Scan for the cell matching the given text and deliver its [X, Y] coordinate at center. 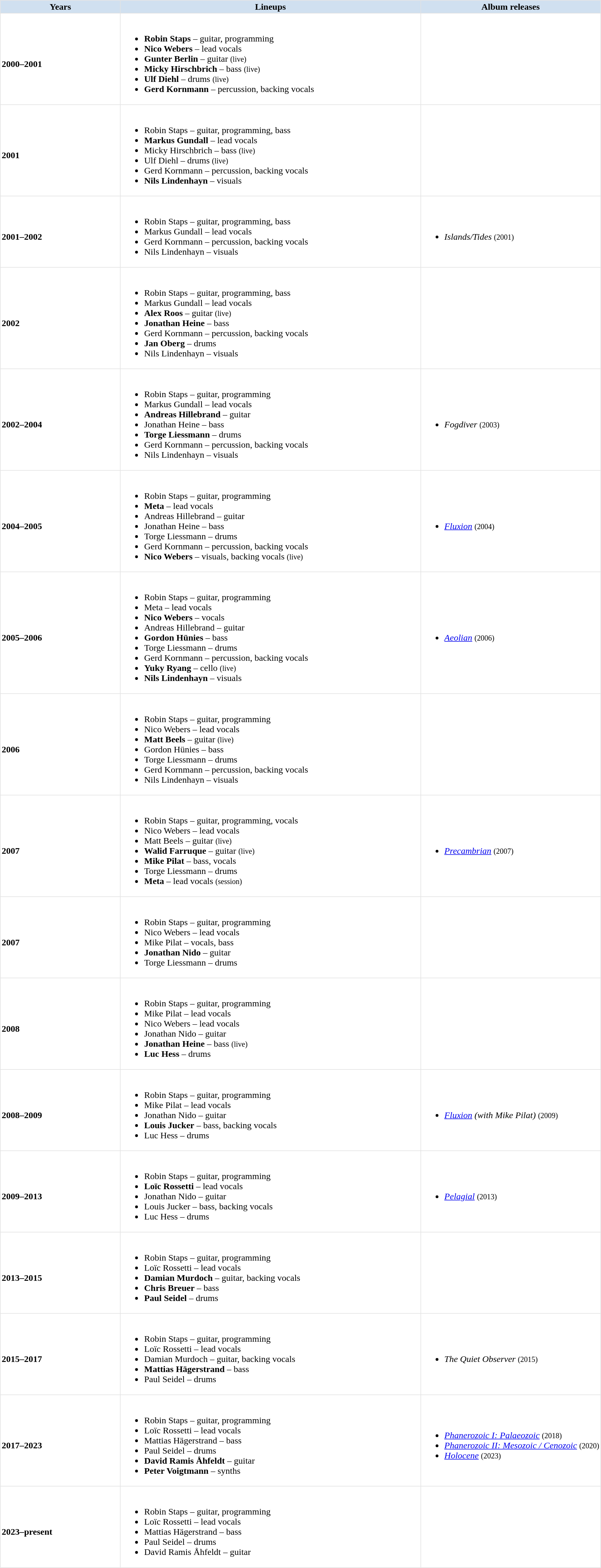
2001–2002 [61, 231]
Album releases [511, 7]
Precambrian (2007) [511, 846]
Robin Staps – guitar, programmingNico Webers – lead vocalsMike Pilat – vocals, bassJonathan Nido – guitarTorge Liessmann – drums [271, 938]
2017–2023 [61, 1440]
2002 [61, 318]
2009–2013 [61, 1191]
The Quiet Observer (2015) [511, 1354]
2005–2006 [61, 633]
2000–2001 [61, 59]
2013–2015 [61, 1273]
Robin Staps – guitar, programmingLoïc Rossetti – lead vocalsDamian Murdoch – guitar, backing vocalsMattias Hägerstrand – bassPaul Seidel – drums [271, 1354]
Robin Staps – guitar, programmingMike Pilat – lead vocalsNico Webers – lead vocalsJonathan Nido – guitarJonathan Heine – bass (live)Luc Hess – drums [271, 1024]
Robin Staps – guitar, programmingLoïc Rossetti – lead vocalsDamian Murdoch – guitar, backing vocalsChris Breuer – bassPaul Seidel – drums [271, 1273]
2015–2017 [61, 1354]
2001 [61, 150]
Fogdiver (2003) [511, 420]
Fluxion (2004) [511, 521]
Fluxion (with Mike Pilat) (2009) [511, 1110]
2008 [61, 1024]
2023–present [61, 1527]
2002–2004 [61, 420]
Phanerozoic I: Palaeozoic (2018)Phanerozoic II: Mesozoic / Cenozoic (2020)Holocene (2023) [511, 1440]
Robin Staps – guitar, programmingLoïc Rossetti – lead vocalsJonathan Nido – guitarLouis Jucker – bass, backing vocalsLuc Hess – drums [271, 1191]
Years [61, 7]
Aeolian (2006) [511, 633]
Robin Staps – guitar, programmingLoïc Rossetti – lead vocalsMattias Hägerstrand – bassPaul Seidel – drumsDavid Ramis Åhfeldt – guitar [271, 1527]
Lineups [271, 7]
Pelagial (2013) [511, 1191]
Islands/Tides (2001) [511, 231]
2008–2009 [61, 1110]
2004–2005 [61, 521]
Robin Staps – guitar, programming, bassMarkus Gundall – lead vocalsGerd Kornmann – percussion, backing vocalsNils Lindenhayn – visuals [271, 231]
Robin Staps – guitar, programmingMike Pilat – lead vocalsJonathan Nido – guitarLouis Jucker – bass, backing vocalsLuc Hess – drums [271, 1110]
2006 [61, 745]
